For the text-containing cell, return its midpoint in (X, Y) coordinate format. 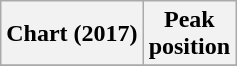
Chart (2017) (72, 34)
Peakposition (189, 34)
